Locate the cell with the specified text and output its [X, Y] center coordinate. 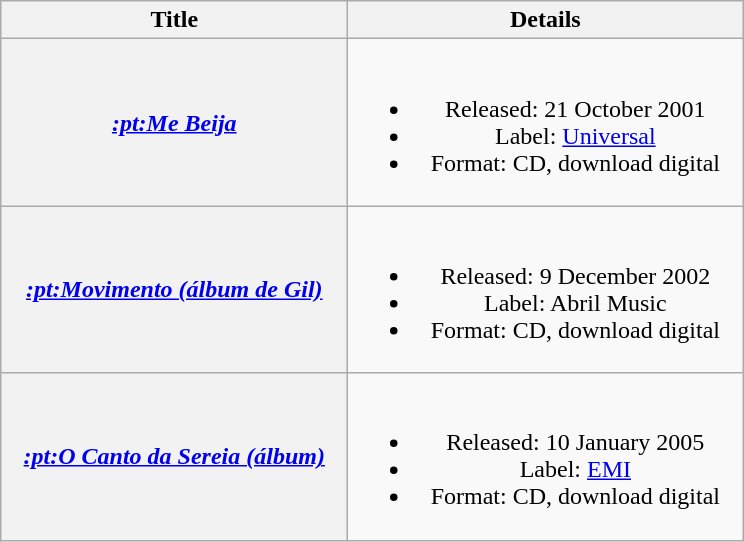
Released: 9 December 2002Label: Abril MusicFormat: CD, download digital [546, 290]
:pt:Movimento (álbum de Gil) [174, 290]
Released: 10 January 2005Label: EMIFormat: CD, download digital [546, 456]
:pt:Me Beija [174, 122]
Details [546, 20]
Title [174, 20]
Released: 21 October 2001Label: UniversalFormat: CD, download digital [546, 122]
:pt:O Canto da Sereia (álbum) [174, 456]
